Detect which cell encompasses the target text, then output its (X, Y) center coordinate. 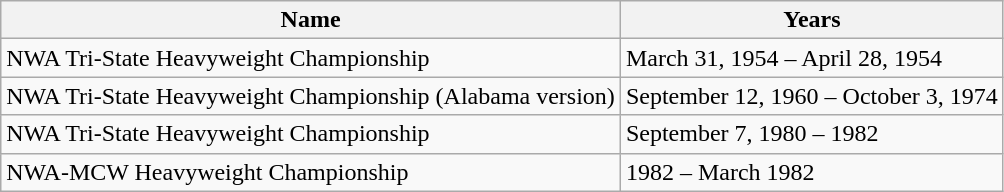
Name (311, 20)
Years (812, 20)
September 12, 1960 – October 3, 1974 (812, 96)
March 31, 1954 – April 28, 1954 (812, 58)
September 7, 1980 – 1982 (812, 134)
1982 – March 1982 (812, 172)
NWA Tri-State Heavyweight Championship (Alabama version) (311, 96)
NWA-MCW Heavyweight Championship (311, 172)
